Provide the (x, y) coordinate of the cell's center where the given text is located.  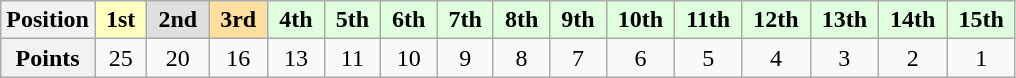
15th (981, 20)
5 (708, 58)
Position (48, 20)
10th (640, 20)
7 (578, 58)
14th (913, 20)
Points (48, 58)
7th (465, 20)
6th (409, 20)
16 (238, 58)
25 (120, 58)
12th (776, 20)
10 (409, 58)
8th (521, 20)
6 (640, 58)
5th (352, 20)
1st (120, 20)
1 (981, 58)
13 (296, 58)
20 (178, 58)
13th (844, 20)
9th (578, 20)
11 (352, 58)
9 (465, 58)
2nd (178, 20)
3 (844, 58)
4 (776, 58)
11th (708, 20)
3rd (238, 20)
4th (296, 20)
8 (521, 58)
2 (913, 58)
